Search for the cell housing the specified text and yield its [X, Y] center coordinate. 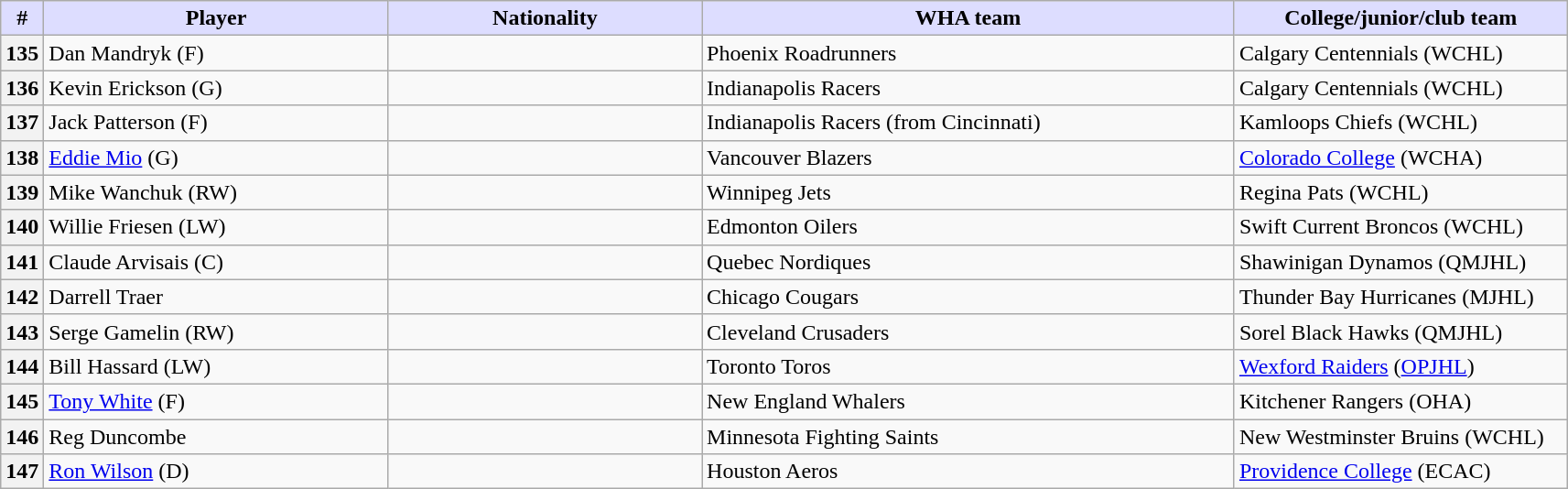
136 [22, 88]
Claude Arvisais (C) [216, 262]
146 [22, 437]
Thunder Bay Hurricanes (MJHL) [1400, 297]
Minnesota Fighting Saints [968, 437]
# [22, 18]
Shawinigan Dynamos (QMJHL) [1400, 262]
College/junior/club team [1400, 18]
Cleveland Crusaders [968, 331]
Colorado College (WCHA) [1400, 158]
142 [22, 297]
Dan Mandryk (F) [216, 53]
141 [22, 262]
Willie Friesen (LW) [216, 227]
Serge Gamelin (RW) [216, 331]
Jack Patterson (F) [216, 123]
Phoenix Roadrunners [968, 53]
Quebec Nordiques [968, 262]
Indianapolis Racers [968, 88]
Darrell Traer [216, 297]
Swift Current Broncos (WCHL) [1400, 227]
145 [22, 401]
Toronto Toros [968, 366]
Nationality [545, 18]
Vancouver Blazers [968, 158]
143 [22, 331]
140 [22, 227]
Player [216, 18]
Ron Wilson (D) [216, 472]
Chicago Cougars [968, 297]
WHA team [968, 18]
Winnipeg Jets [968, 192]
144 [22, 366]
Kevin Erickson (G) [216, 88]
Tony White (F) [216, 401]
Mike Wanchuk (RW) [216, 192]
Reg Duncombe [216, 437]
Edmonton Oilers [968, 227]
Kamloops Chiefs (WCHL) [1400, 123]
Kitchener Rangers (OHA) [1400, 401]
138 [22, 158]
147 [22, 472]
Sorel Black Hawks (QMJHL) [1400, 331]
Eddie Mio (G) [216, 158]
New Westminster Bruins (WCHL) [1400, 437]
Providence College (ECAC) [1400, 472]
Houston Aeros [968, 472]
Regina Pats (WCHL) [1400, 192]
Indianapolis Racers (from Cincinnati) [968, 123]
Bill Hassard (LW) [216, 366]
Wexford Raiders (OPJHL) [1400, 366]
137 [22, 123]
135 [22, 53]
139 [22, 192]
New England Whalers [968, 401]
